Extract the [x, y] coordinate from the center of the cell holding the provided text.  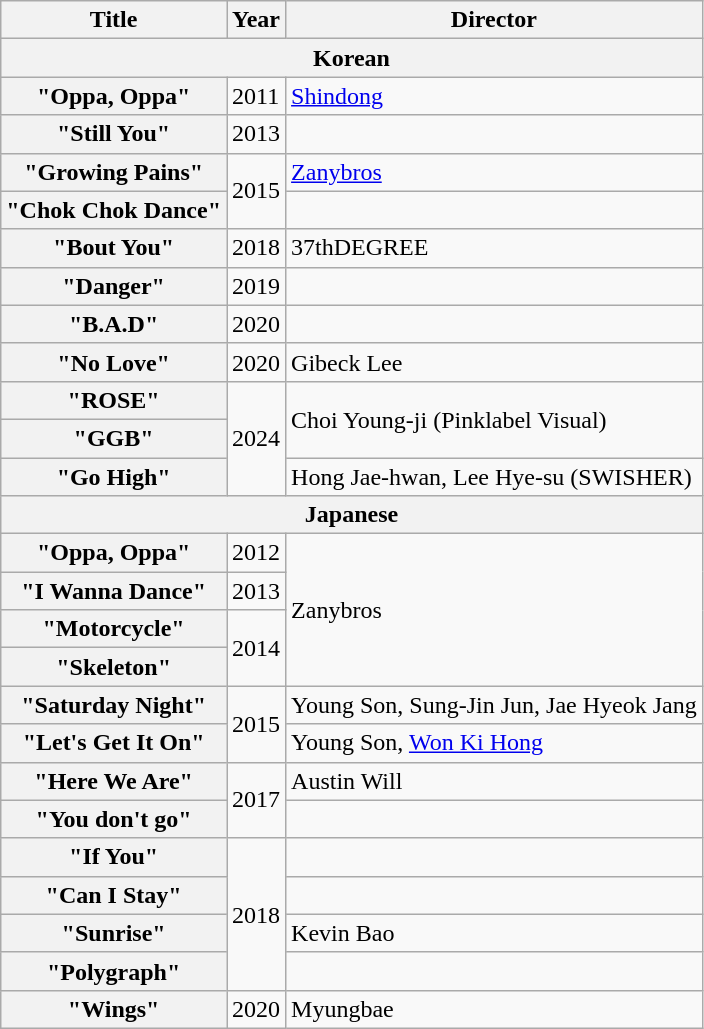
Gibeck Lee [494, 362]
"Motorcycle" [114, 629]
"Growing Pains" [114, 172]
2024 [256, 438]
Choi Young-ji (Pinklabel Visual) [494, 419]
"Go High" [114, 477]
"I Wanna Dance" [114, 591]
"Here We Are" [114, 781]
"B.A.D" [114, 324]
"Let's Get It On" [114, 743]
Young Son, Sung-Jin Jun, Jae Hyeok Jang [494, 705]
2017 [256, 800]
"Chok Chok Dance" [114, 210]
2014 [256, 648]
"If You" [114, 857]
2019 [256, 286]
"Danger" [114, 286]
2012 [256, 553]
Japanese [352, 515]
"Wings" [114, 1009]
"Sunrise" [114, 933]
Austin Will [494, 781]
Hong Jae-hwan, Lee Hye-su (SWISHER) [494, 477]
2011 [256, 96]
"Saturday Night" [114, 705]
"GGB" [114, 438]
"Can I Stay" [114, 895]
"Still You" [114, 134]
Shindong [494, 96]
"You don't go" [114, 819]
"ROSE" [114, 400]
Young Son, Won Ki Hong [494, 743]
Director [494, 20]
Korean [352, 58]
Title [114, 20]
"Bout You" [114, 248]
"No Love" [114, 362]
Myungbae [494, 1009]
Kevin Bao [494, 933]
Year [256, 20]
"Polygraph" [114, 971]
"Skeleton" [114, 667]
37thDEGREE [494, 248]
